Provide the (X, Y) coordinate of the cell's center where the given text is located.  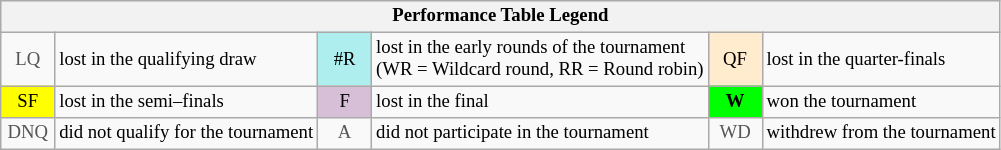
DNQ (28, 134)
WD (735, 134)
F (345, 102)
Performance Table Legend (500, 16)
A (345, 134)
lost in the quarter-finals (881, 60)
SF (28, 102)
lost in the semi–finals (186, 102)
lost in the qualifying draw (186, 60)
did not qualify for the tournament (186, 134)
W (735, 102)
lost in the early rounds of the tournament(WR = Wildcard round, RR = Round robin) (540, 60)
won the tournament (881, 102)
LQ (28, 60)
withdrew from the tournament (881, 134)
#R (345, 60)
did not participate in the tournament (540, 134)
QF (735, 60)
lost in the final (540, 102)
